Capture the cell that displays the provided text and extract its [x, y] central coordinate. 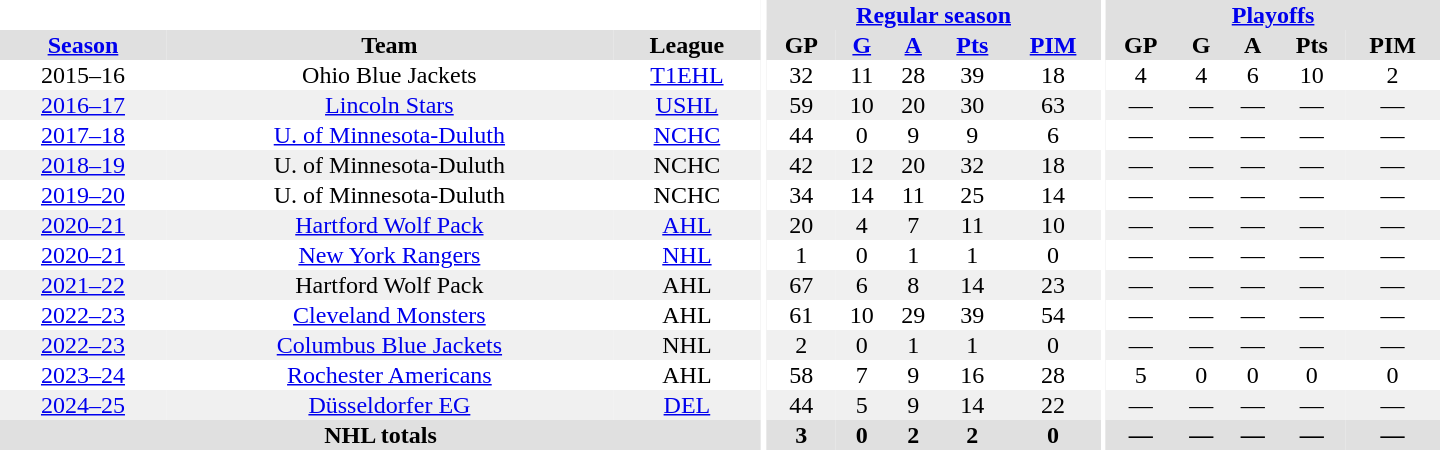
59 [802, 105]
54 [1054, 315]
Columbus Blue Jackets [390, 345]
2024–25 [83, 405]
22 [1054, 405]
Playoffs [1273, 15]
2019–20 [83, 195]
12 [862, 165]
League [687, 45]
3 [802, 435]
25 [972, 195]
New York Rangers [390, 255]
Cleveland Monsters [390, 315]
34 [802, 195]
61 [802, 315]
42 [802, 165]
2023–24 [83, 375]
Regular season [934, 15]
Düsseldorfer EG [390, 405]
63 [1054, 105]
2015–16 [83, 75]
16 [972, 375]
Team [390, 45]
2017–18 [83, 135]
Season [83, 45]
29 [912, 315]
30 [972, 105]
2016–17 [83, 105]
USHL [687, 105]
Rochester Americans [390, 375]
NHL totals [380, 435]
8 [912, 285]
DEL [687, 405]
2021–22 [83, 285]
2018–19 [83, 165]
T1EHL [687, 75]
23 [1054, 285]
67 [802, 285]
Ohio Blue Jackets [390, 75]
Lincoln Stars [390, 105]
58 [802, 375]
